Detect which cell encompasses the target text, then output its (x, y) center coordinate. 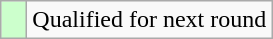
Qualified for next round (150, 20)
